Extract the [X, Y] coordinate from the center of the cell holding the provided text.  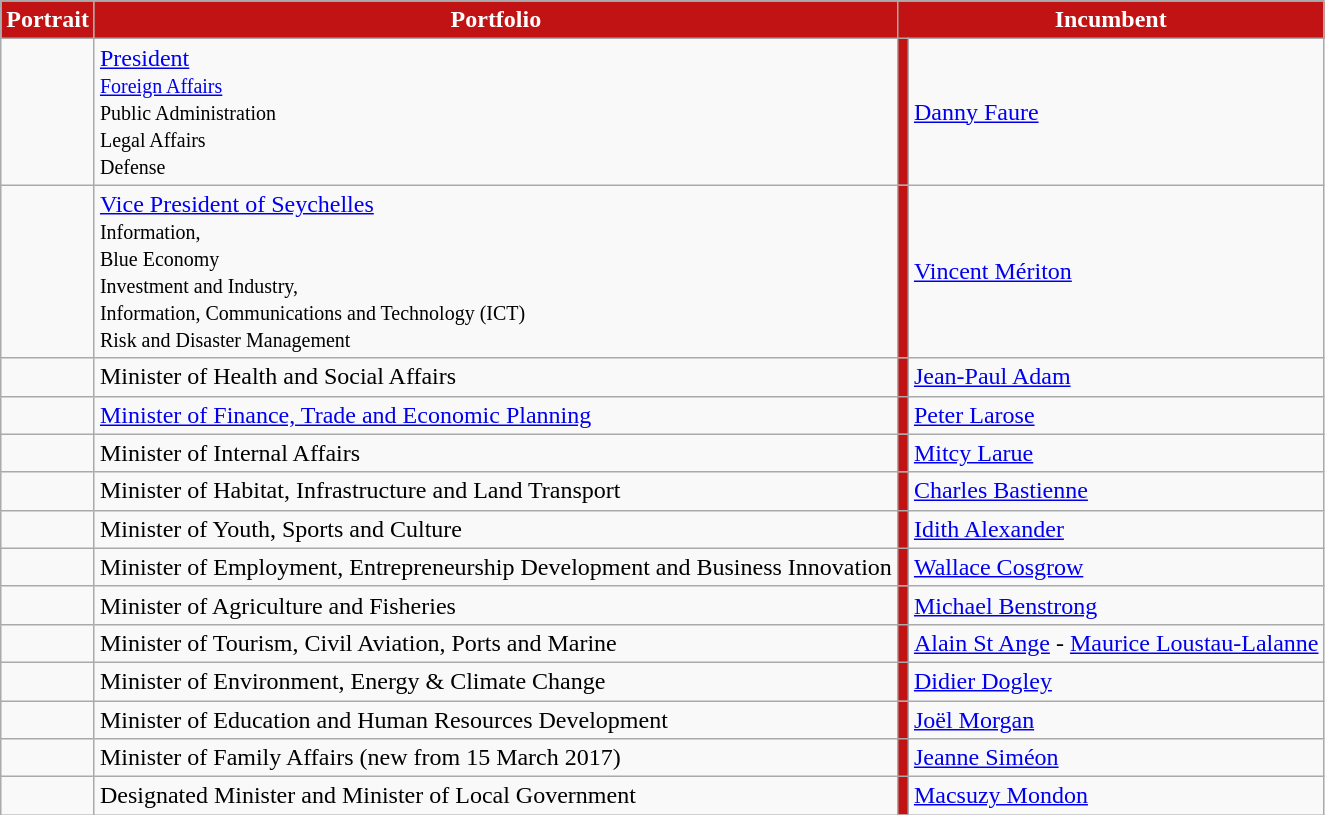
Minister of Internal Affairs [496, 453]
Minister of Finance, Trade and Economic Planning [496, 415]
Minister of Tourism, Civil Aviation, Ports and Marine [496, 643]
Minister of Agriculture and Fisheries [496, 605]
Portrait [48, 20]
Wallace Cosgrow [1116, 567]
Minister of Environment, Energy & Climate Change [496, 681]
Michael Benstrong [1116, 605]
Peter Larose [1116, 415]
Designated Minister and Minister of Local Government [496, 796]
Minister of Youth, Sports and Culture [496, 529]
Mitcy Larue [1116, 453]
Minister of Education and Human Resources Development [496, 719]
Incumbent [1110, 20]
Minister of Family Affairs (new from 15 March 2017) [496, 758]
Joël Morgan [1116, 719]
Vincent Mériton [1116, 272]
Jeanne Siméon [1116, 758]
Alain St Ange - Maurice Loustau-Lalanne [1116, 643]
Danny Faure [1116, 112]
Minister of Employment, Entrepreneurship Development and Business Innovation [496, 567]
Minister of Habitat, Infrastructure and Land Transport [496, 491]
Macsuzy Mondon [1116, 796]
Jean-Paul Adam [1116, 377]
Idith Alexander [1116, 529]
Portfolio [496, 20]
Charles Bastienne [1116, 491]
President Foreign Affairs Public Administration Legal Affairs Defense [496, 112]
Minister of Health and Social Affairs [496, 377]
Didier Dogley [1116, 681]
